Pinpoint the cell where the given text exists, returning its (x, y) midpoint coordinate. 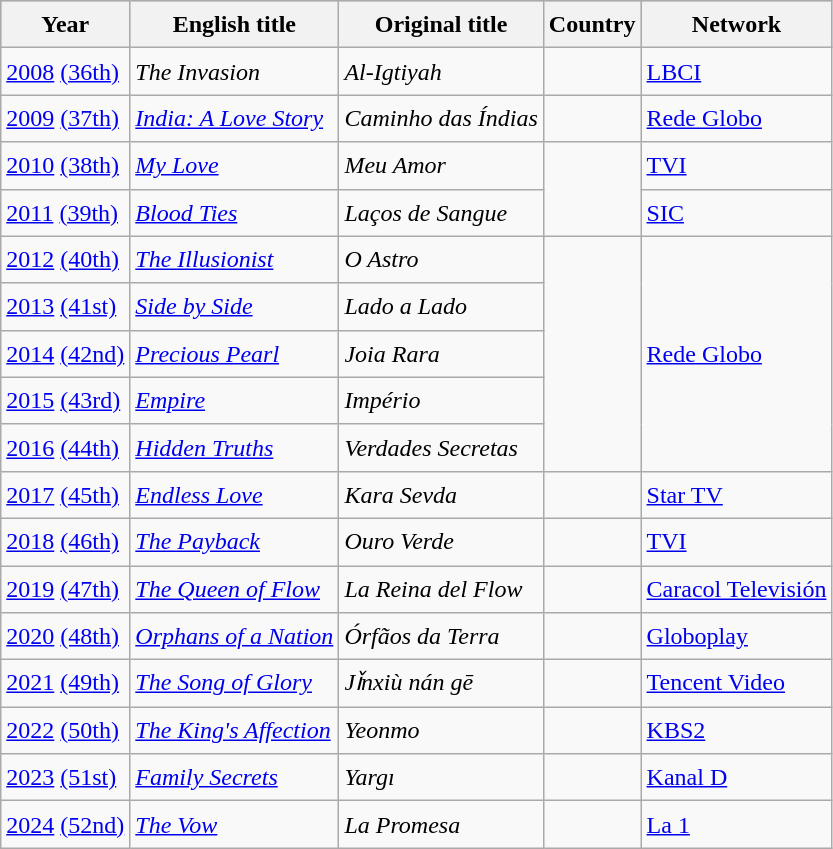
Órfãos da Terra (441, 636)
2011 (39th) (66, 212)
Precious Pearl (234, 354)
Family Secrets (234, 778)
Tencent Video (736, 684)
Lado a Lado (441, 306)
KBS2 (736, 730)
2023 (51st) (66, 778)
The Song of Glory (234, 684)
The Queen of Flow (234, 590)
Star TV (736, 494)
Endless Love (234, 494)
La Reina del Flow (441, 590)
Country (592, 24)
Globoplay (736, 636)
Meu Amor (441, 166)
The King's Affection (234, 730)
2021 (49th) (66, 684)
Original title (441, 24)
SIC (736, 212)
Al-Igtiyah (441, 72)
The Illusionist (234, 260)
Yargı (441, 778)
Network (736, 24)
Hidden Truths (234, 448)
The Vow (234, 824)
O Astro (441, 260)
La Promesa (441, 824)
Verdades Secretas (441, 448)
Ouro Verde (441, 542)
2024 (52nd) (66, 824)
Orphans of a Nation (234, 636)
2015 (43rd) (66, 400)
La 1 (736, 824)
India: A Love Story (234, 118)
Blood Ties (234, 212)
2012 (40th) (66, 260)
Jǐnxiù nán gē (441, 684)
Império (441, 400)
The Invasion (234, 72)
2013 (41st) (66, 306)
2017 (45th) (66, 494)
LBCI (736, 72)
My Love (234, 166)
Kanal D (736, 778)
2022 (50th) (66, 730)
Caminho das Índias (441, 118)
2008 (36th) (66, 72)
Joia Rara (441, 354)
English title (234, 24)
2016 (44th) (66, 448)
2020 (48th) (66, 636)
Laços de Sangue (441, 212)
Empire (234, 400)
Year (66, 24)
2019 (47th) (66, 590)
Caracol Televisión (736, 590)
2010 (38th) (66, 166)
Yeonmo (441, 730)
Kara Sevda (441, 494)
Side by Side (234, 306)
2009 (37th) (66, 118)
The Payback (234, 542)
2014 (42nd) (66, 354)
2018 (46th) (66, 542)
